Provide the (X, Y) coordinate of the cell's center where the given text is located.  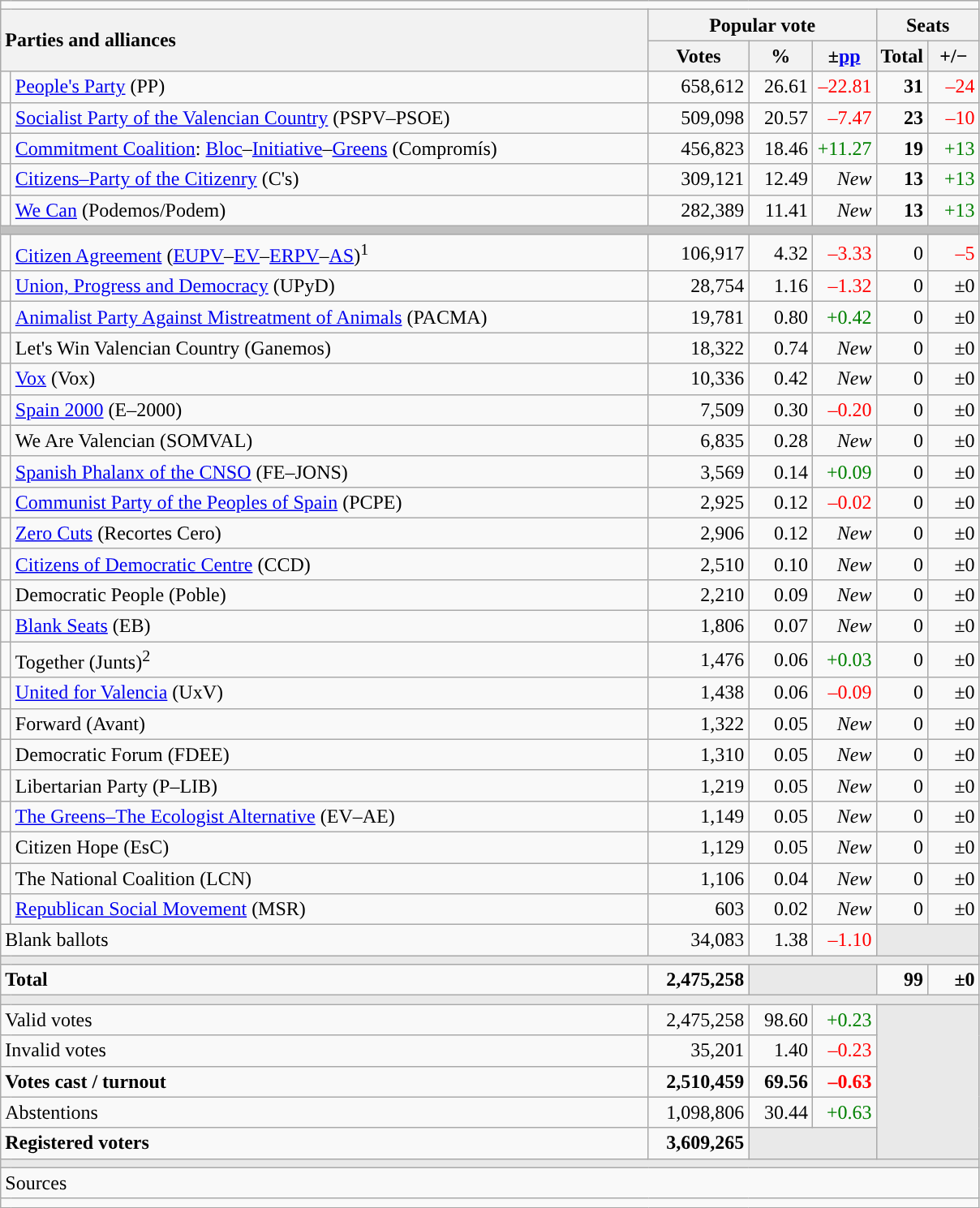
0.07 (780, 626)
Socialist Party of the Valencian Country (PSPV–PSOE) (329, 118)
Invalid votes (325, 1051)
1.38 (780, 940)
18.46 (780, 148)
–0.09 (844, 693)
0.28 (780, 441)
4.32 (780, 253)
Spanish Phalanx of the CNSO (FE–JONS) (329, 471)
1,310 (698, 754)
34,083 (698, 940)
+11.27 (844, 148)
–22.81 (844, 87)
+0.42 (844, 317)
Blank ballots (325, 940)
Votes cast / turnout (325, 1081)
0.14 (780, 471)
Blank Seats (EB) (329, 626)
1,476 (698, 660)
19,781 (698, 317)
69.56 (780, 1081)
2,210 (698, 595)
–0.20 (844, 410)
603 (698, 909)
30.44 (780, 1112)
2,510,459 (698, 1081)
7,509 (698, 410)
Seats (928, 25)
Citizens of Democratic Centre (CCD) (329, 564)
31 (902, 87)
Parties and alliances (325, 41)
1,149 (698, 816)
Sources (490, 1183)
–24 (954, 87)
+0.23 (844, 1020)
0.10 (780, 564)
658,612 (698, 87)
We Are Valencian (SOMVAL) (329, 441)
0.42 (780, 379)
11.41 (780, 210)
19 (902, 148)
Citizen Hope (EsC) (329, 847)
1.40 (780, 1051)
1,219 (698, 785)
+0.09 (844, 471)
Vox (Vox) (329, 379)
±pp (844, 56)
3,569 (698, 471)
Animalist Party Against Mistreatment of Animals (PACMA) (329, 317)
Union, Progress and Democracy (UPyD) (329, 286)
Republican Social Movement (MSR) (329, 909)
Registered voters (325, 1143)
28,754 (698, 286)
1,106 (698, 879)
+0.63 (844, 1112)
+0.03 (844, 660)
–10 (954, 118)
6,835 (698, 441)
0.09 (780, 595)
12.49 (780, 179)
456,823 (698, 148)
1,322 (698, 724)
0.74 (780, 348)
Forward (Avant) (329, 724)
2,510 (698, 564)
Democratic People (Poble) (329, 595)
509,098 (698, 118)
Votes (698, 56)
0.04 (780, 879)
The Greens–The Ecologist Alternative (EV–AE) (329, 816)
0.30 (780, 410)
2,906 (698, 533)
0.80 (780, 317)
People's Party (PP) (329, 87)
Libertarian Party (P–LIB) (329, 785)
99 (902, 980)
–1.10 (844, 940)
–7.47 (844, 118)
23 (902, 118)
26.61 (780, 87)
282,389 (698, 210)
–0.63 (844, 1081)
1,129 (698, 847)
1.16 (780, 286)
2,925 (698, 502)
98.60 (780, 1020)
–5 (954, 253)
The National Coalition (LCN) (329, 879)
Citizens–Party of the Citizenry (C's) (329, 179)
35,201 (698, 1051)
309,121 (698, 179)
Zero Cuts (Recortes Cero) (329, 533)
Communist Party of the Peoples of Spain (PCPE) (329, 502)
–1.32 (844, 286)
Valid votes (325, 1020)
–0.23 (844, 1051)
United for Valencia (UxV) (329, 693)
1,438 (698, 693)
20.57 (780, 118)
18,322 (698, 348)
Citizen Agreement (EUPV–EV–ERPV–AS)1 (329, 253)
Let's Win Valencian Country (Ganemos) (329, 348)
1,098,806 (698, 1112)
Spain 2000 (E–2000) (329, 410)
We Can (Podemos/Podem) (329, 210)
Democratic Forum (FDEE) (329, 754)
10,336 (698, 379)
106,917 (698, 253)
3,609,265 (698, 1143)
+/− (954, 56)
1,806 (698, 626)
–0.02 (844, 502)
Abstentions (325, 1112)
% (780, 56)
Together (Junts)2 (329, 660)
–3.33 (844, 253)
Popular vote (763, 25)
0.02 (780, 909)
Commitment Coalition: Bloc–Initiative–Greens (Compromís) (329, 148)
